Identify which cell holds the provided text, then report its [X, Y] central coordinate. 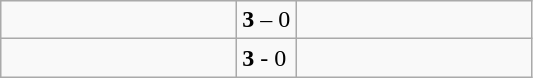
3 – 0 [266, 20]
3 - 0 [266, 58]
